Determine the (x, y) coordinate at the center of the cell enclosing the given text.  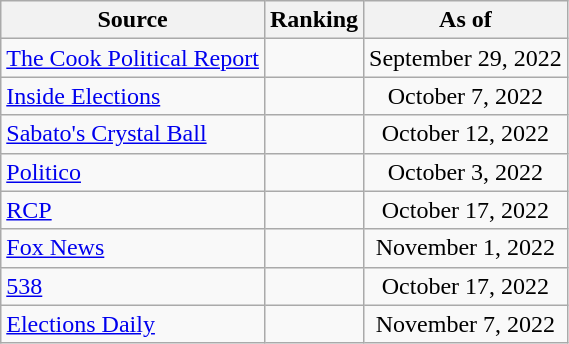
Politico (133, 172)
October 7, 2022 (466, 96)
RCP (133, 210)
November 1, 2022 (466, 248)
Elections Daily (133, 324)
Fox News (133, 248)
Source (133, 20)
September 29, 2022 (466, 58)
538 (133, 286)
October 3, 2022 (466, 172)
Inside Elections (133, 96)
November 7, 2022 (466, 324)
Ranking (314, 20)
The Cook Political Report (133, 58)
October 12, 2022 (466, 134)
Sabato's Crystal Ball (133, 134)
As of (466, 20)
